Search for the cell housing the specified text and yield its (X, Y) center coordinate. 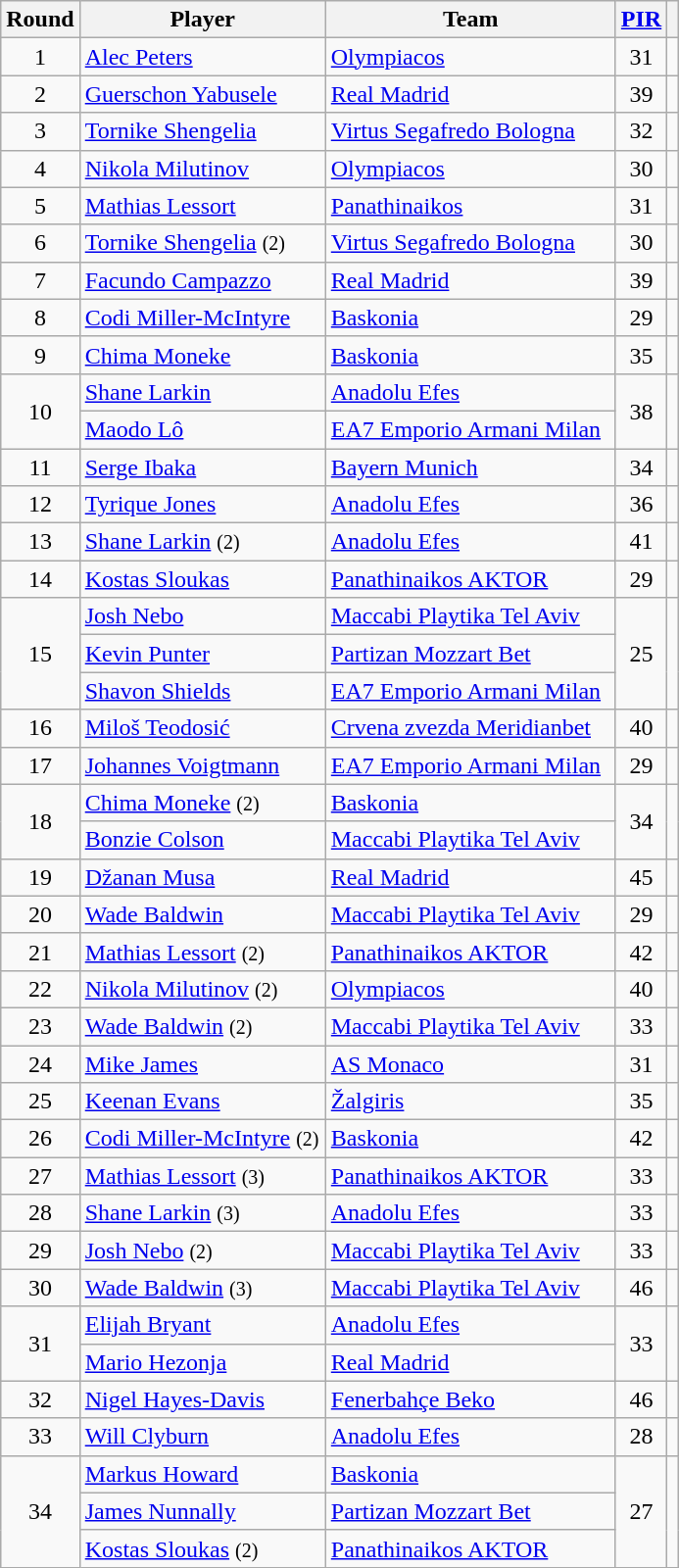
Crvena zvezda Meridianbet (470, 728)
13 (40, 542)
16 (40, 728)
Fenerbahçe Beko (470, 1399)
Chima Moneke (2) (202, 803)
Wade Baldwin (3) (202, 1288)
22 (40, 989)
20 (40, 914)
6 (40, 243)
Shane Larkin (202, 392)
Nikola Milutinov (202, 169)
Shane Larkin (2) (202, 542)
Kevin Punter (202, 654)
14 (40, 579)
41 (641, 542)
Panathinaikos (470, 206)
Žalgiris (470, 1102)
Mathias Lessort (3) (202, 1176)
Bonzie Colson (202, 840)
26 (40, 1139)
Bayern Munich (470, 467)
3 (40, 131)
Tornike Shengelia (2) (202, 243)
PIR (641, 20)
Tornike Shengelia (202, 131)
Round (40, 20)
11 (40, 467)
Codi Miller-McIntyre (202, 318)
15 (40, 654)
Player (202, 20)
38 (641, 411)
Kostas Sloukas (202, 579)
Kostas Sloukas (2) (202, 1548)
5 (40, 206)
18 (40, 821)
Team (470, 20)
Josh Nebo (202, 616)
Mario Hezonja (202, 1362)
45 (641, 877)
Guerschon Yabusele (202, 94)
Will Clyburn (202, 1437)
AS Monaco (470, 1063)
Johannes Voigtmann (202, 765)
1 (40, 57)
Nigel Hayes-Davis (202, 1399)
9 (40, 355)
Mathias Lessort (202, 206)
17 (40, 765)
Facundo Campazzo (202, 280)
7 (40, 280)
Shavon Shields (202, 691)
Codi Miller-McIntyre (2) (202, 1139)
Mike James (202, 1063)
2 (40, 94)
10 (40, 411)
8 (40, 318)
Serge Ibaka (202, 467)
Mathias Lessort (2) (202, 952)
Nikola Milutinov (2) (202, 989)
Josh Nebo (2) (202, 1250)
Maodo Lô (202, 429)
Elijah Bryant (202, 1325)
Keenan Evans (202, 1102)
21 (40, 952)
19 (40, 877)
Džanan Musa (202, 877)
23 (40, 1026)
12 (40, 505)
James Nunnally (202, 1511)
Wade Baldwin (202, 914)
Wade Baldwin (2) (202, 1026)
Chima Moneke (202, 355)
Markus Howard (202, 1474)
Alec Peters (202, 57)
36 (641, 505)
Tyrique Jones (202, 505)
Miloš Teodosić (202, 728)
4 (40, 169)
Shane Larkin (3) (202, 1213)
24 (40, 1063)
